Capture the cell that displays the provided text and extract its (x, y) central coordinate. 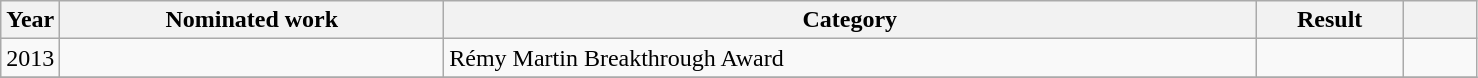
Rémy Martin Breakthrough Award (850, 58)
2013 (30, 58)
Nominated work (252, 20)
Category (850, 20)
Year (30, 20)
Result (1330, 20)
